Search for the cell housing the specified text and yield its (x, y) center coordinate. 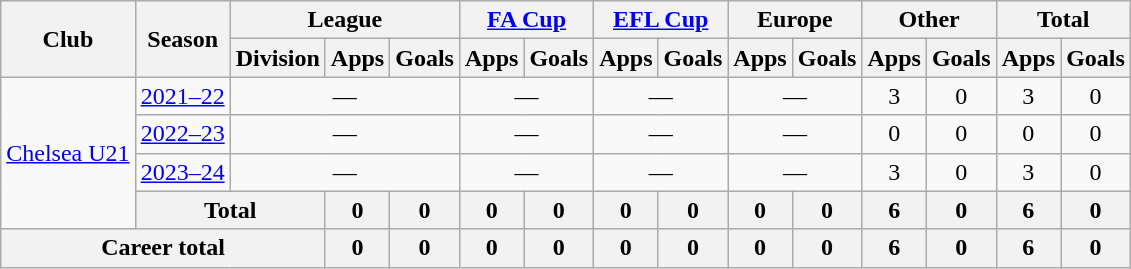
Other (929, 20)
League (344, 20)
EFL Cup (661, 20)
Season (182, 39)
Career total (164, 248)
FA Cup (526, 20)
Division (278, 58)
2022–23 (182, 134)
2023–24 (182, 172)
Club (68, 39)
2021–22 (182, 96)
Chelsea U21 (68, 153)
Europe (795, 20)
